Capture the cell that displays the provided text and extract its [X, Y] central coordinate. 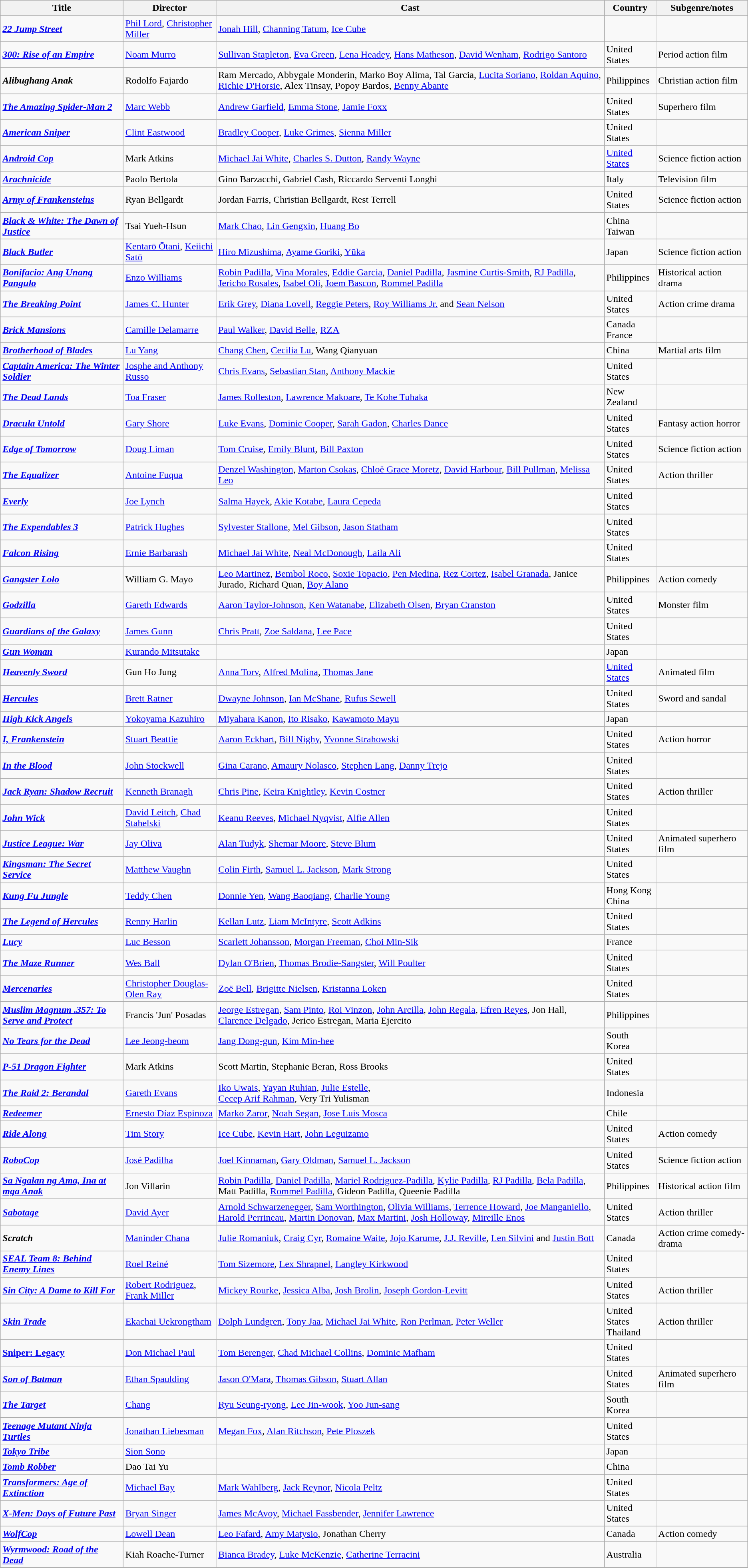
Animated film [702, 672]
Scott Martin, Stephanie Beran, Ross Brooks [410, 1066]
Tim Story [169, 1134]
Dwayne Johnson, Ian McShane, Rufus Sewell [410, 698]
Bonifacio: Ang Unang Pangulo [62, 277]
Matthew Vaughn [169, 870]
Sullivan Stapleton, Eva Green, Lena Headey, Hans Matheson, David Wenham, Rodrigo Santoro [410, 54]
John Stockwell [169, 766]
Mickey Rourke, Jessica Alba, Josh Brolin, Joseph Gordon-Levitt [410, 1290]
Ride Along [62, 1134]
Robert Rodriguez, Frank Miller [169, 1290]
The Legend of Hercules [62, 922]
Miyahara Kanon, Ito Risako, Kawamoto Mayu [410, 719]
Gareth Edwards [169, 605]
Monster film [702, 605]
Francis 'Jun' Posadas [169, 1014]
Indonesia [630, 1093]
Luke Evans, Dominic Cooper, Sarah Gadon, Charles Dance [410, 423]
Michael Bay [169, 1487]
High Kick Angels [62, 719]
Renny Harlin [169, 922]
Sion Sono [169, 1451]
Ernesto Díaz Espinoza [169, 1114]
Michael Jai White, Neal McDonough, Laila Ali [410, 553]
Marc Webb [169, 106]
Aaron Taylor-Johnson, Ken Watanabe, Elizabeth Olsen, Bryan Cranston [410, 605]
Jay Oliva [169, 843]
Redeemer [62, 1114]
Son of Batman [62, 1379]
Alan Tudyk, Shemar Moore, Steve Blum [410, 843]
300: Rise of an Empire [62, 54]
Jordan Farris, Christian Bellgardt, Rest Terrell [410, 200]
Toa Fraser [169, 397]
Tom Berenger, Chad Michael Collins, Dominic Mafham [410, 1353]
Captain America: The Winter Soldier [62, 371]
Kung Fu Jungle [62, 895]
SEAL Team 8: Behind Enemy Lines [62, 1264]
United StatesThailand [630, 1321]
The Raid 2: Berandal [62, 1093]
David Ayer [169, 1212]
Kingsman: The Secret Service [62, 870]
Tokyo Tribe [62, 1451]
Chang Chen, Cecilia Lu, Wang Qianyuan [410, 351]
Yokoyama Kazuhiro [169, 719]
Kellan Lutz, Liam McIntyre, Scott Adkins [410, 922]
Gary Shore [169, 423]
Transformers: Age of Extinction [62, 1487]
Sniper: Legacy [62, 1353]
Brick Mansions [62, 330]
Chris Pine, Keira Knightley, Kevin Costner [410, 791]
Jonah Hill, Channing Tatum, Ice Cube [410, 29]
Kurando Mitsutake [169, 652]
Hercules [62, 698]
Scarlett Johansson, Morgan Freeman, Choi Min-Sik [410, 942]
Gareth Evans [169, 1093]
Bianca Bradey, Luke McKenzie, Catherine Terracini [410, 1555]
The Amazing Spider-Man 2 [62, 106]
Phil Lord, Christopher Miller [169, 29]
Gino Barzacchi, Gabriel Cash, Riccardo Serventi Longhi [410, 179]
Marko Zaror, Noah Segan, Jose Luis Mosca [410, 1114]
Wes Ball [169, 962]
ChinaTaiwan [630, 225]
Gun Ho Jung [169, 672]
Keanu Reeves, Michael Nyqvist, Alfie Allen [410, 818]
Ryu Seung-ryong, Lee Jin-wook, Yoo Jun-sang [410, 1405]
Patrick Hughes [169, 527]
The Target [62, 1405]
Fantasy action horror [702, 423]
In the Blood [62, 766]
Kenneth Branagh [169, 791]
Action crime comedy-drama [702, 1238]
Scratch [62, 1238]
Bryan Singer [169, 1513]
Paolo Bertola [169, 179]
Don Michael Paul [169, 1353]
Antoine Fuqua [169, 475]
Sabotage [62, 1212]
Justice League: War [62, 843]
Jang Dong-gun, Kim Min-hee [410, 1041]
Kentarō Ōtani, Keiichi Satō [169, 252]
P-51 Dragon Fighter [62, 1066]
Alibughang Anak [62, 81]
Lu Yang [169, 351]
Mark Wahlberg, Jack Reynor, Nicola Peltz [410, 1487]
Bradley Cooper, Luke Grimes, Sienna Miller [410, 133]
Australia [630, 1555]
Tom Sizemore, Lex Shrapnel, Langley Kirkwood [410, 1264]
Leo Martinez, Bembol Roco, Soxie Topacio, Pen Medina, Rez Cortez, Isabel Granada, Janice Jurado, Richard Quan, Boy Alano [410, 579]
Historical action film [702, 1186]
Tsai Yueh-Hsun [169, 225]
Italy [630, 179]
James McAvoy, Michael Fassbender, Jennifer Lawrence [410, 1513]
Skin Trade [62, 1321]
Wyrmwood: Road of the Dead [62, 1555]
Action horror [702, 739]
Gina Carano, Amaury Nolasco, Stephen Lang, Danny Trejo [410, 766]
22 Jump Street [62, 29]
Doug Liman [169, 449]
The Equalizer [62, 475]
Ryan Bellgardt [169, 200]
Mercenaries [62, 989]
Roel Reiné [169, 1264]
Enzo Williams [169, 277]
American Sniper [62, 133]
Joe Lynch [169, 501]
Christopher Douglas-Olen Ray [169, 989]
Megan Fox, Alan Ritchson, Pete Ploszek [410, 1431]
The Maze Runner [62, 962]
Hiro Mizushima, Ayame Goriki, Yūka [410, 252]
Gun Woman [62, 652]
Teenage Mutant Ninja Turtles [62, 1431]
Mark Chao, Lin Gengxin, Huang Bo [410, 225]
Dracula Untold [62, 423]
Director [169, 8]
Ethan Spaulding [169, 1379]
Christian action film [702, 81]
Aaron Eckhart, Bill Nighy, Yvonne Strahowski [410, 739]
Denzel Washington, Marton Csokas, Chloë Grace Moretz, David Harbour, Bill Pullman, Melissa Leo [410, 475]
Brett Ratner [169, 698]
Chris Pratt, Zoe Saldana, Lee Pace [410, 631]
Army of Frankensteins [62, 200]
Stuart Beattie [169, 739]
Sin City: A Dame to Kill For [62, 1290]
Dolph Lundgren, Tony Jaa, Michael Jai White, Ron Perlman, Peter Weller [410, 1321]
Jon Villarin [169, 1186]
Tom Cruise, Emily Blunt, Bill Paxton [410, 449]
The Dead Lands [62, 397]
James Gunn [169, 631]
Leo Fafard, Amy Matysio, Jonathan Cherry [410, 1534]
Zoë Bell, Brigitte Nielsen, Kristanna Loken [410, 989]
Camille Delamarre [169, 330]
Colin Firth, Samuel L. Jackson, Mark Strong [410, 870]
Black & White: The Dawn of Justice [62, 225]
Sword and sandal [702, 698]
Rodolfo Fajardo [169, 81]
Jack Ryan: Shadow Recruit [62, 791]
Arachnicide [62, 179]
Ekachai Uekrongtham [169, 1321]
Chang [169, 1405]
Anna Torv, Alfred Molina, Thomas Jane [410, 672]
Historical action drama [702, 277]
WolfCop [62, 1534]
John Wick [62, 818]
Andrew Garfield, Emma Stone, Jamie Foxx [410, 106]
William G. Mayo [169, 579]
No Tears for the Dead [62, 1041]
Ernie Barbarash [169, 553]
Jeorge Estregan, Sam Pinto, Roi Vinzon, John Arcilla, John Regala, Efren Reyes, Jon Hall, Clarence Delgado, Jerico Estregan, Maria Ejercito [410, 1014]
France [630, 942]
Superhero film [702, 106]
Noam Murro [169, 54]
Dylan O'Brien, Thomas Brodie-Sangster, Will Poulter [410, 962]
Jason O'Mara, Thomas Gibson, Stuart Allan [410, 1379]
Michael Jai White, Charles S. Dutton, Randy Wayne [410, 158]
RoboCop [62, 1160]
Falcon Rising [62, 553]
Lucy [62, 942]
Tomb Robber [62, 1466]
Ice Cube, Kevin Hart, John Leguizamo [410, 1134]
Godzilla [62, 605]
Martial arts film [702, 351]
Dao Tai Yu [169, 1466]
Donnie Yen, Wang Baoqiang, Charlie Young [410, 895]
David Leitch, Chad Stahelski [169, 818]
Josphe and Anthony Russo [169, 371]
I, Frankenstein [62, 739]
Sylvester Stallone, Mel Gibson, Jason Statham [410, 527]
Luc Besson [169, 942]
Julie Romaniuk, Craig Cyr, Romaine Waite, Jojo Karume, J.J. Reville, Len Silvini and Justin Bott [410, 1238]
Guardians of the Galaxy [62, 631]
Teddy Chen [169, 895]
Chile [630, 1114]
Title [62, 8]
The Expendables 3 [62, 527]
Lowell Dean [169, 1534]
Salma Hayek, Akie Kotabe, Laura Cepeda [410, 501]
Android Cop [62, 158]
Hong KongChina [630, 895]
Jonathan Liebesman [169, 1431]
Muslim Magnum .357: To Serve and Protect [62, 1014]
Country [630, 8]
X-Men: Days of Future Past [62, 1513]
Subgenre/notes [702, 8]
Brotherhood of Blades [62, 351]
Lee Jeong-beom [169, 1041]
Joel Kinnaman, Gary Oldman, Samuel L. Jackson [410, 1160]
Sa Ngalan ng Ama, Ina at mga Anak [62, 1186]
CanadaFrance [630, 330]
New Zealand [630, 397]
Erik Grey, Diana Lovell, Reggie Peters, Roy Williams Jr. and Sean Nelson [410, 304]
Paul Walker, David Belle, RZA [410, 330]
Cast [410, 8]
Period action film [702, 54]
Everly [62, 501]
Edge of Tomorrow [62, 449]
James C. Hunter [169, 304]
Gangster Lolo [62, 579]
Chris Evans, Sebastian Stan, Anthony Mackie [410, 371]
Action crime drama [702, 304]
José Padilha [169, 1160]
Heavenly Sword [62, 672]
The Breaking Point [62, 304]
Robin Padilla, Vina Morales, Eddie Garcia, Daniel Padilla, Jasmine Curtis-Smith, RJ Padilla, Jericho Rosales, Isabel Oli, Joem Bascon, Rommel Padilla [410, 277]
Clint Eastwood [169, 133]
Television film [702, 179]
Black Butler [62, 252]
Iko Uwais, Yayan Ruhian, Julie Estelle,Cecep Arif Rahman, Very Tri Yulisman [410, 1093]
Ram Mercado, Abbygale Monderin, Marko Boy Alima, Tal Garcia, Lucita Soriano, Roldan Aquino, Richie D'Horsie, Alex Tinsay, Popoy Bardos, Benny Abante [410, 81]
James Rolleston, Lawrence Makoare, Te Kohe Tuhaka [410, 397]
Maninder Chana [169, 1238]
Kiah Roache-Turner [169, 1555]
